Identify which cell holds the provided text, then report its (X, Y) central coordinate. 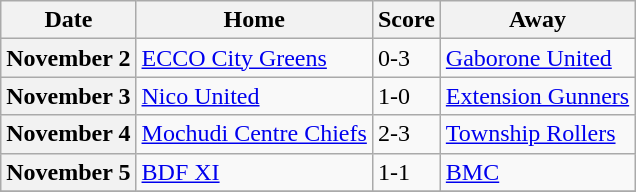
Extension Gunners (537, 96)
1-0 (406, 96)
Away (537, 20)
BDF XI (254, 172)
November 3 (68, 96)
0-3 (406, 58)
1-1 (406, 172)
2-3 (406, 134)
Mochudi Centre Chiefs (254, 134)
Nico United (254, 96)
Date (68, 20)
Home (254, 20)
November 2 (68, 58)
ECCO City Greens (254, 58)
November 4 (68, 134)
November 5 (68, 172)
Township Rollers (537, 134)
BMC (537, 172)
Gaborone United (537, 58)
Score (406, 20)
